Pinpoint the cell where the given text exists, returning its [x, y] midpoint coordinate. 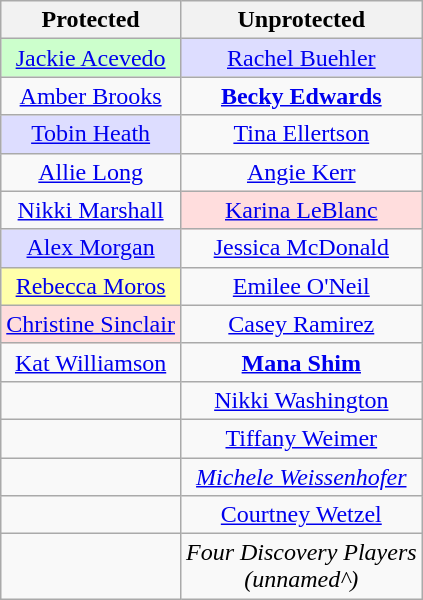
Angie Kerr [301, 172]
Kat Williamson [91, 362]
Nikki Marshall [91, 210]
Tobin Heath [91, 134]
Allie Long [91, 172]
Karina LeBlanc [301, 210]
Four Discovery Players(unnamed^) [301, 566]
Nikki Washington [301, 400]
Amber Brooks [91, 96]
Michele Weissenhofer [301, 477]
Christine Sinclair [91, 324]
Unprotected [301, 20]
Jessica McDonald [301, 248]
Courtney Wetzel [301, 515]
Rachel Buehler [301, 58]
Casey Ramirez [301, 324]
Becky Edwards [301, 96]
Jackie Acevedo [91, 58]
Tina Ellertson [301, 134]
Tiffany Weimer [301, 438]
Protected [91, 20]
Mana Shim [301, 362]
Rebecca Moros [91, 286]
Alex Morgan [91, 248]
Emilee O'Neil [301, 286]
